Pinpoint the cell where the given text exists, returning its (X, Y) midpoint coordinate. 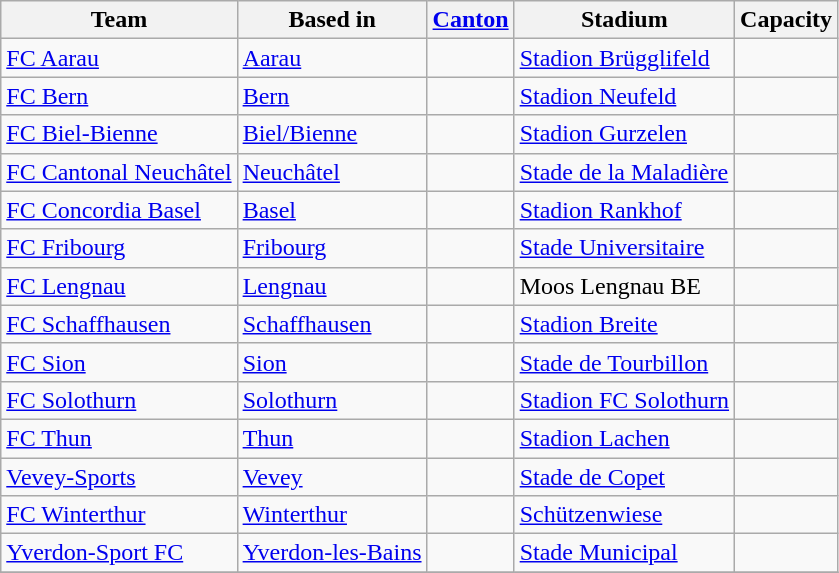
FC Aarau (119, 58)
FC Concordia Basel (119, 210)
Yverdon-Sport FC (119, 553)
Stade de Copet (624, 477)
FC Sion (119, 362)
Aarau (332, 58)
Stadion Rankhof (624, 210)
Yverdon-les-Bains (332, 553)
Stadion Brügglifeld (624, 58)
Basel (332, 210)
FC Winterthur (119, 515)
Sion (332, 362)
Moos Lengnau BE (624, 286)
FC Schaffhausen (119, 324)
Solothurn (332, 400)
Canton (470, 20)
Schaffhausen (332, 324)
FC Solothurn (119, 400)
Lengnau (332, 286)
Neuchâtel (332, 172)
Stadion Gurzelen (624, 134)
FC Lengnau (119, 286)
Stade de la Maladière (624, 172)
Winterthur (332, 515)
FC Cantonal Neuchâtel (119, 172)
Stade Universitaire (624, 248)
Schützenwiese (624, 515)
Fribourg (332, 248)
Stade de Tourbillon (624, 362)
Stadion FC Solothurn (624, 400)
Team (119, 20)
Stade Municipal (624, 553)
FC Thun (119, 438)
Vevey-Sports (119, 477)
Stadion Neufeld (624, 96)
Stadion Breite (624, 324)
FC Bern (119, 96)
FC Biel-Bienne (119, 134)
Based in (332, 20)
Biel/Bienne (332, 134)
Bern (332, 96)
Stadion Lachen (624, 438)
FC Fribourg (119, 248)
Stadium (624, 20)
Thun (332, 438)
Vevey (332, 477)
Capacity (786, 20)
